Capture the cell that displays the provided text and extract its [x, y] central coordinate. 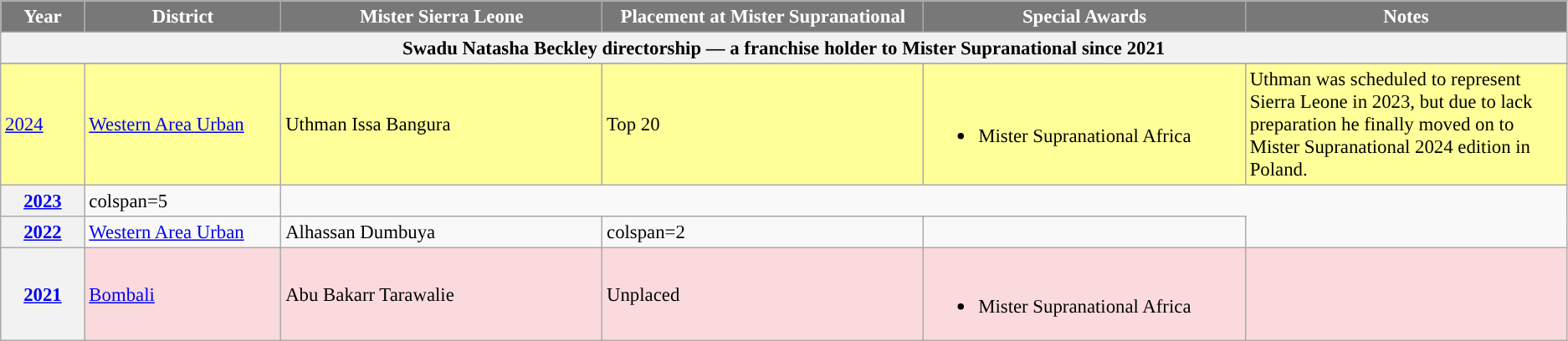
Year [43, 17]
2022 [43, 232]
District [182, 17]
colspan=2 [763, 232]
Swadu Natasha Beckley directorship — a franchise holder to Mister Supranational since 2021 [784, 48]
2024 [43, 125]
Alhassan Dumbuya [442, 232]
Uthman Issa Bangura [442, 125]
colspan=5 [182, 201]
Unplaced [763, 294]
Placement at Mister Supranational [763, 17]
Mister Sierra Leone [442, 17]
Bombali [182, 294]
Special Awards [1084, 17]
2021 [43, 294]
2023 [43, 201]
Abu Bakarr Tarawalie [442, 294]
Top 20 [763, 125]
Notes [1406, 17]
